Determine the (x, y) coordinate at the center of the cell enclosing the given text.  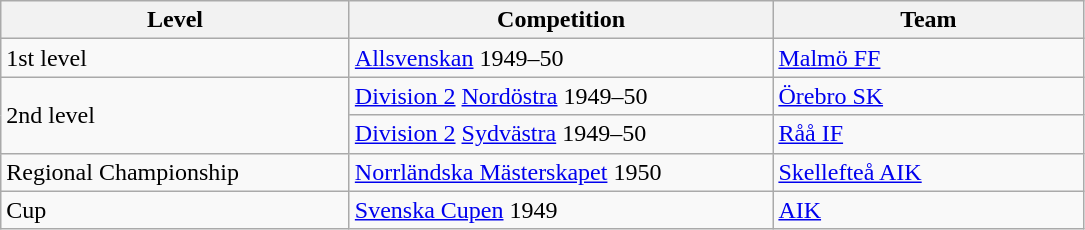
Norrländska Mästerskapet 1950 (561, 172)
Svenska Cupen 1949 (561, 210)
Allsvenskan 1949–50 (561, 58)
Skellefteå AIK (928, 172)
Team (928, 20)
Regional Championship (176, 172)
Råå IF (928, 134)
Division 2 Nordöstra 1949–50 (561, 96)
2nd level (176, 115)
AIK (928, 210)
Örebro SK (928, 96)
Malmö FF (928, 58)
1st level (176, 58)
Competition (561, 20)
Division 2 Sydvästra 1949–50 (561, 134)
Cup (176, 210)
Level (176, 20)
